Determine the (X, Y) coordinate at the center of the cell enclosing the given text.  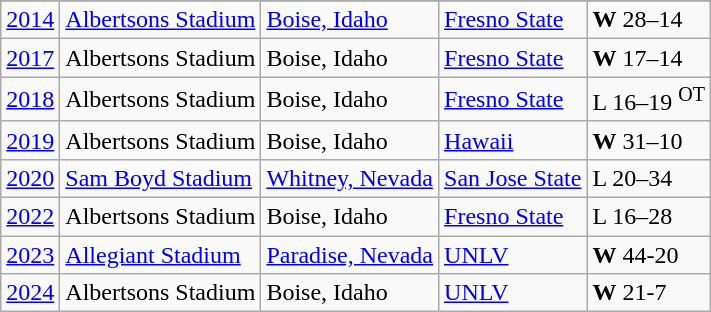
2020 (30, 178)
2022 (30, 217)
W 21-7 (649, 293)
Allegiant Stadium (160, 255)
W 44-20 (649, 255)
L 20–34 (649, 178)
W 31–10 (649, 140)
W 28–14 (649, 20)
W 17–14 (649, 58)
L 16–28 (649, 217)
Sam Boyd Stadium (160, 178)
2023 (30, 255)
2024 (30, 293)
L 16–19 OT (649, 100)
San Jose State (513, 178)
2017 (30, 58)
2019 (30, 140)
Hawaii (513, 140)
Whitney, Nevada (350, 178)
2018 (30, 100)
Paradise, Nevada (350, 255)
2014 (30, 20)
